Output the [X, Y] coordinate of the center of the cell containing the given text.  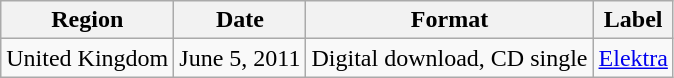
United Kingdom [88, 58]
Elektra [633, 58]
Digital download, CD single [450, 58]
Region [88, 20]
Date [240, 20]
Format [450, 20]
Label [633, 20]
June 5, 2011 [240, 58]
